Provide the (x, y) coordinate of the cell's center where the given text is located.  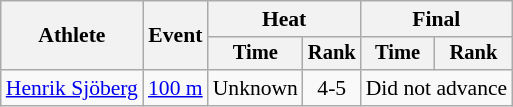
4-5 (332, 88)
Did not advance (437, 88)
Athlete (72, 36)
Unknown (256, 88)
Henrik Sjöberg (72, 88)
Heat (284, 19)
Final (437, 19)
100 m (176, 88)
Event (176, 36)
